Search for the cell housing the specified text and yield its (x, y) center coordinate. 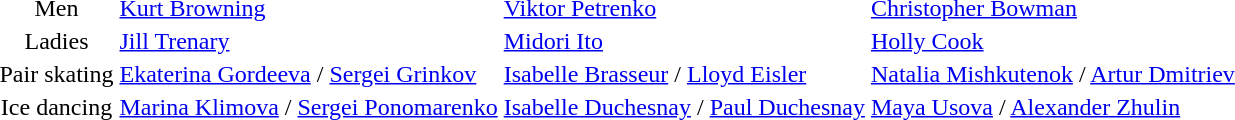
Jill Trenary (308, 41)
Isabelle Brasseur / Lloyd Eisler (684, 74)
Midori Ito (684, 41)
Ekaterina Gordeeva / Sergei Grinkov (308, 74)
